Return [X, Y] of the center of cell containing provided text 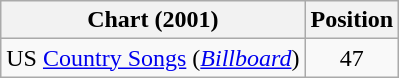
US Country Songs (Billboard) [153, 58]
Position [352, 20]
47 [352, 58]
Chart (2001) [153, 20]
